Output the [x, y] coordinate of the center of the cell containing the given text.  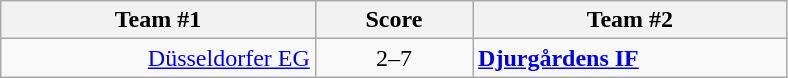
Djurgårdens IF [630, 58]
Score [394, 20]
Düsseldorfer EG [158, 58]
2–7 [394, 58]
Team #2 [630, 20]
Team #1 [158, 20]
